Find where the given text appears and provide that cell's center as (X, Y) coordinate. 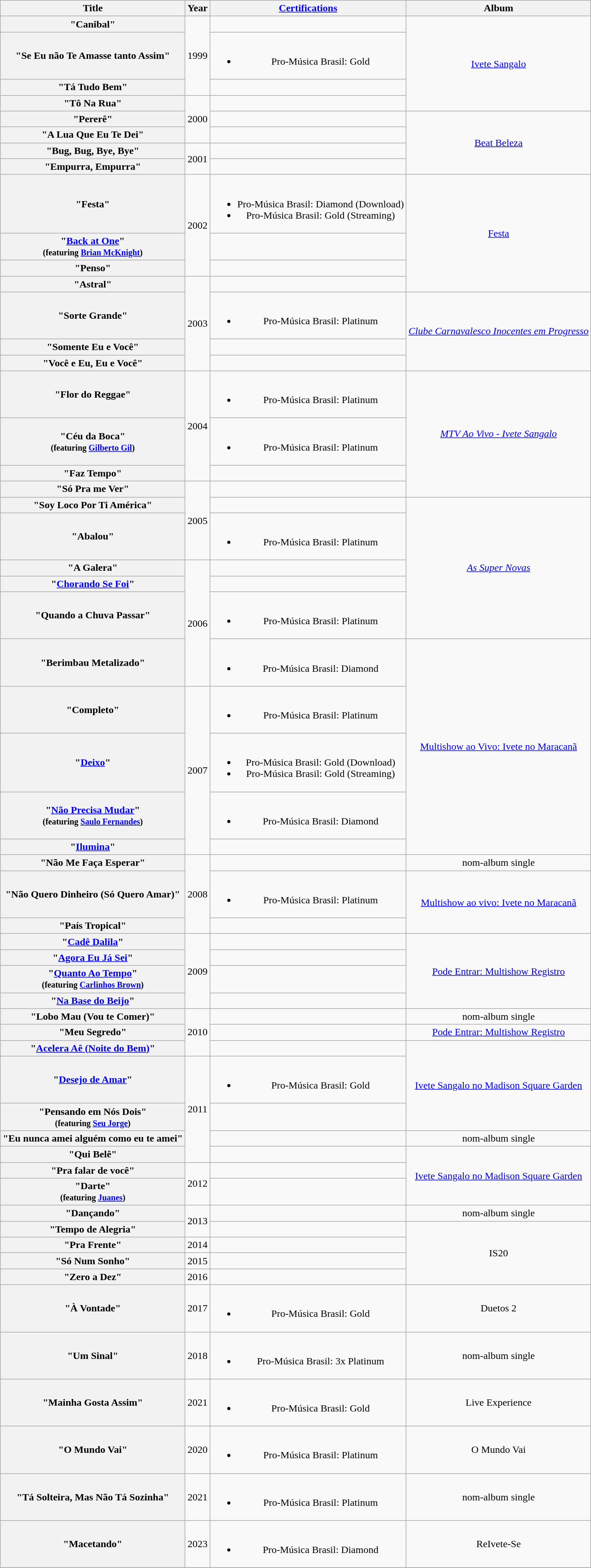
"Empurra, Empurra" (93, 166)
2006 (198, 623)
Title (93, 8)
2009 (198, 971)
MTV Ao Vivo - Ivete Sangalo (498, 434)
2018 (198, 1355)
2020 (198, 1450)
2014 (198, 1245)
1999 (198, 56)
2010 (198, 1032)
"Ilumina" (93, 847)
"Deixo" (93, 762)
"Dançando" (93, 1213)
"Soy Loco Por Ti América" (93, 505)
2002 (198, 225)
2016 (198, 1277)
"Acelera Aê (Noite do Bem)" (93, 1048)
"Bug, Bug, Bye, Bye" (93, 151)
"Festa" (93, 204)
O Mundo Vai (498, 1450)
"Darte" (featuring Juanes) (93, 1192)
"Macetando" (93, 1544)
"Meu Segredo" (93, 1032)
2012 (198, 1184)
2017 (198, 1308)
"Canibal" (93, 24)
Certifications (308, 8)
Multishow ao Vivo: Ivete no Maracanã (498, 747)
"Zero a Dez" (93, 1277)
"A Galera" (93, 568)
"Quando a Chuva Passar" (93, 615)
"Sorte Grande" (93, 315)
IS20 (498, 1253)
2013 (198, 1221)
"Flor do Reggae" (93, 395)
"Somente Eu e Você" (93, 347)
"Agora Eu Já Sei" (93, 958)
"Completo" (93, 709)
"Qui Belê" (93, 1154)
Album (498, 8)
"Tá Tudo Bem" (93, 87)
"A Lua Que Eu Te Dei" (93, 135)
Year (198, 8)
"Na Base do Beijo" (93, 1001)
"Só Num Sonho" (93, 1261)
2000 (198, 119)
"Chorando Se Foi" (93, 584)
"Astral" (93, 284)
2015 (198, 1261)
2011 (198, 1109)
2005 (198, 521)
"O Mundo Vai" (93, 1450)
2008 (198, 895)
"Pra falar de você" (93, 1170)
"País Tropical" (93, 926)
Duetos 2 (498, 1308)
"Tá Solteira, Mas Não Tá Sozinha" (93, 1497)
"Berimbau Metalizado" (93, 663)
Clube Carnavalesco Inocentes em Progresso (498, 331)
"Não Quero Dinheiro (Só Quero Amar)" (93, 895)
"Tô Na Rua" (93, 103)
"Abalou" (93, 537)
Festa (498, 233)
"Lobo Mau (Vou te Comer)" (93, 1016)
2004 (198, 426)
"Não Precisa Mudar" (featuring Saulo Fernandes) (93, 815)
"Não Me Faça Esperar" (93, 863)
"Só Pra me Ver" (93, 489)
"Pererê" (93, 119)
"Penso" (93, 268)
"Se Eu não Te Amasse tanto Assim" (93, 56)
Beat Beleza (498, 143)
As Super Novas (498, 568)
"Você e Eu, Eu e Você" (93, 363)
ReIvete-Se (498, 1544)
"Back at One" (featuring Brian McKnight) (93, 246)
"Cadê Dalila" (93, 942)
"Céu da Boca" (featuring Gilberto Gil) (93, 441)
"Eu nunca amei alguém como eu te amei" (93, 1138)
Pro-Música Brasil: 3x Platinum (308, 1355)
"Desejo de Amar" (93, 1080)
"À Vontade" (93, 1308)
Ivete Sangalo (498, 63)
"Pensando em Nós Dois" (featuring Seu Jorge) (93, 1117)
2007 (198, 770)
Pro-Música Brasil: Gold (Download)Pro-Música Brasil: Gold (Streaming) (308, 762)
"Tempo de Alegria" (93, 1229)
2003 (198, 324)
"Mainha Gosta Assim" (93, 1403)
Live Experience (498, 1403)
"Um Sinal" (93, 1355)
Pro-Música Brasil: Diamond (Download)Pro-Música Brasil: Gold (Streaming) (308, 204)
"Quanto Ao Tempo" (featuring Carlinhos Brown) (93, 979)
"Pra Frente" (93, 1245)
2001 (198, 159)
"Faz Tempo" (93, 473)
2023 (198, 1544)
Multishow ao vivo: Ivete no Maracanã (498, 902)
